Identify which cell holds the provided text, then report its [x, y] central coordinate. 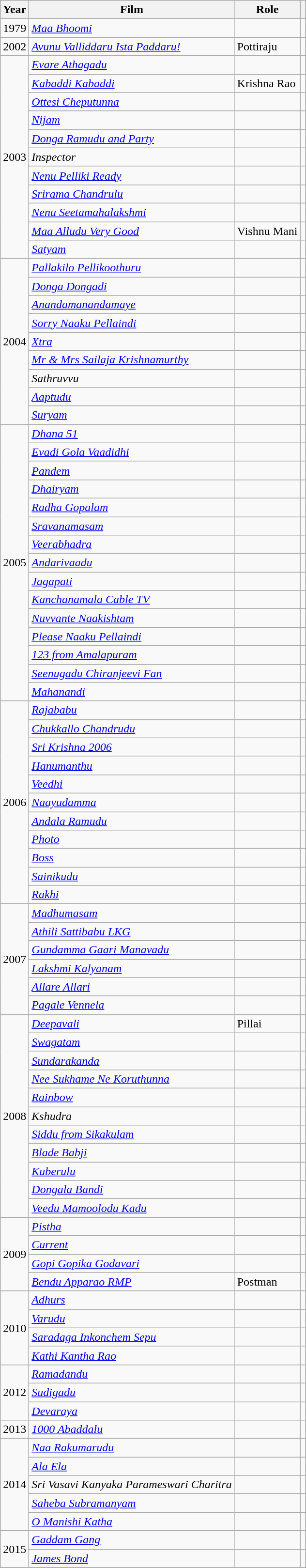
Allare Allari [132, 987]
Sri Krishna 2006 [132, 747]
Andarivaadu [132, 563]
Year [15, 10]
Deepavali [132, 1024]
2002 [15, 47]
Naa Rakumarudu [132, 1448]
Gopi Gopika Godavari [132, 1263]
Jagapati [132, 581]
2013 [15, 1429]
Hanumanthu [132, 765]
Kathi Kantha Rao [132, 1355]
Ottesi Cheputunna [132, 102]
Veerabhadra [132, 544]
O Manishi Katha [132, 1521]
Kshudra [132, 1116]
Sainikudu [132, 876]
2008 [15, 1116]
James Bond [132, 1558]
Evadi Gola Vaadidhi [132, 452]
Dhana 51 [132, 434]
123 from Amalapuram [132, 655]
Sundarakanda [132, 1060]
Varudu [132, 1319]
Sudigadu [132, 1392]
Xtra [132, 342]
Current [132, 1245]
Film [132, 10]
2007 [15, 959]
Seenugadu Chiranjeevi Fan [132, 673]
Mr & Mrs Sailaja Krishnamurthy [132, 360]
Photo [132, 839]
2010 [15, 1328]
Maa Bhoomi [132, 28]
Saheba Subramanyam [132, 1503]
Pottiraju [267, 47]
Lakshmi Kalyanam [132, 968]
Boss [132, 858]
Devaraya [132, 1411]
Anandamanandamaye [132, 305]
1000 Abaddalu [132, 1429]
Vishnu Mani [267, 231]
Sathruvvu [132, 378]
2009 [15, 1254]
Nuvvante Naakishtam [132, 618]
Donga Ramudu and Party [132, 139]
Madhumasam [132, 913]
Aaptudu [132, 397]
Naayudamma [132, 802]
2003 [15, 157]
Srirama Chandrulu [132, 194]
Athili Sattibabu LKG [132, 931]
2006 [15, 802]
Dongala Bandi [132, 1190]
2015 [15, 1549]
2005 [15, 563]
1979 [15, 28]
Nenu Seetamahalakshmi [132, 212]
Dhairyam [132, 489]
Blade Babji [132, 1153]
Sorry Naaku Pellaindi [132, 323]
Evare Athagadu [132, 65]
Sravanamasam [132, 526]
Donga Dongadi [132, 286]
Kuberulu [132, 1171]
Siddu from Sikakulam [132, 1134]
Nee Sukhame Ne Koruthunna [132, 1079]
Veedu Mamoolodu Kadu [132, 1208]
2014 [15, 1485]
Satyam [132, 249]
Kabaddi Kabaddi [132, 83]
Ala Ela [132, 1466]
Pandem [132, 470]
Gundamma Gaari Manavadu [132, 950]
Pillai [267, 1024]
Radha Gopalam [132, 507]
Bendu Apparao RMP [132, 1282]
Krishna Rao [267, 83]
Rajababu [132, 710]
Gaddam Gang [132, 1540]
2004 [15, 342]
Saradaga Inkonchem Sepu [132, 1337]
Rakhi [132, 895]
Nenu Pelliki Ready [132, 175]
Sri Vasavi Kanyaka Parameswari Charitra [132, 1485]
2012 [15, 1392]
Postman [267, 1282]
Rainbow [132, 1097]
Veedhi [132, 784]
Chukkallo Chandrudu [132, 729]
Maa Alludu Very Good [132, 231]
Pagale Vennela [132, 1005]
Swagatam [132, 1042]
Role [267, 10]
Avunu Valliddaru Ista Paddaru! [132, 47]
Ramadandu [132, 1374]
Andala Ramudu [132, 821]
Suryam [132, 415]
Please Naaku Pellaindi [132, 637]
Kanchanamala Cable TV [132, 600]
Nijam [132, 120]
Inspector [132, 157]
Pallakilo Pellikoothuru [132, 268]
Adhurs [132, 1300]
Pistha [132, 1226]
Mahanandi [132, 692]
